Search for the cell housing the specified text and yield its [x, y] center coordinate. 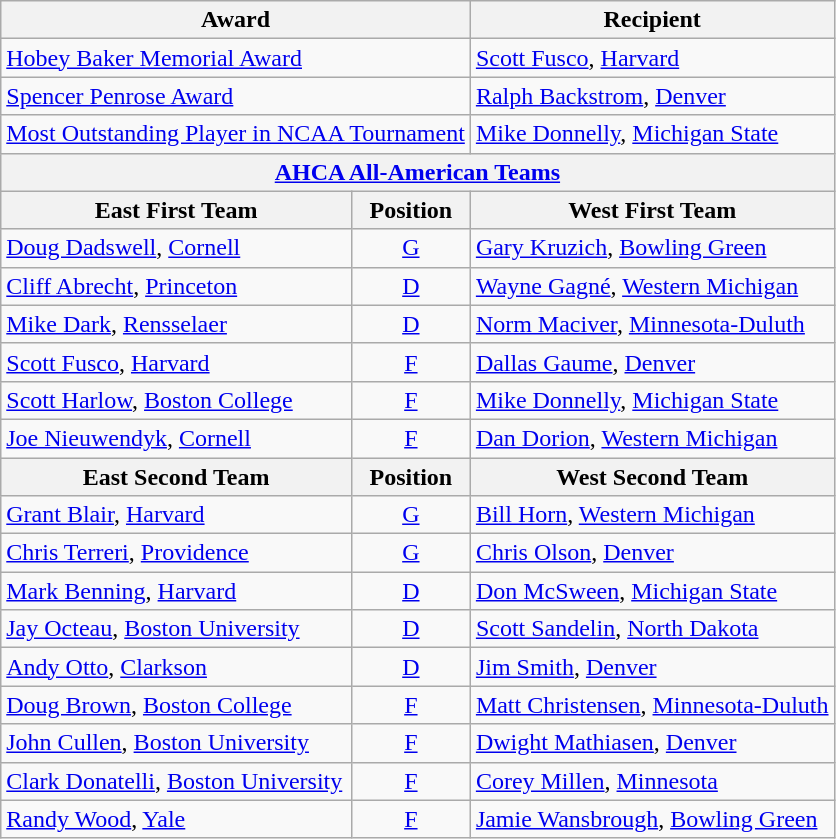
Dallas Gaume, Denver [652, 362]
Jamie Wansbrough, Bowling Green [652, 819]
Award [236, 20]
West Second Team [652, 477]
Bill Horn, Western Michigan [652, 515]
Corey Millen, Minnesota [652, 781]
Recipient [652, 20]
Mike Dark, Rensselaer [176, 324]
Matt Christensen, Minnesota-Duluth [652, 705]
Gary Kruzich, Bowling Green [652, 248]
East First Team [176, 210]
Norm Maciver, Minnesota-Duluth [652, 324]
Wayne Gagné, Western Michigan [652, 286]
Scott Harlow, Boston College [176, 400]
Hobey Baker Memorial Award [236, 58]
Clark Donatelli, Boston University [176, 781]
Chris Terreri, Providence [176, 553]
Joe Nieuwendyk, Cornell [176, 438]
Andy Otto, Clarkson [176, 667]
Cliff Abrecht, Princeton [176, 286]
Jim Smith, Denver [652, 667]
Dan Dorion, Western Michigan [652, 438]
Scott Sandelin, North Dakota [652, 629]
East Second Team [176, 477]
Doug Brown, Boston College [176, 705]
Most Outstanding Player in NCAA Tournament [236, 134]
Chris Olson, Denver [652, 553]
John Cullen, Boston University [176, 743]
Randy Wood, Yale [176, 819]
Mark Benning, Harvard [176, 591]
Spencer Penrose Award [236, 96]
Dwight Mathiasen, Denver [652, 743]
Don McSween, Michigan State [652, 591]
Doug Dadswell, Cornell [176, 248]
West First Team [652, 210]
Jay Octeau, Boston University [176, 629]
Ralph Backstrom, Denver [652, 96]
Grant Blair, Harvard [176, 515]
AHCA All-American Teams [418, 172]
